Return the [x, y] coordinate for the center point of the cell that contains the specified text.  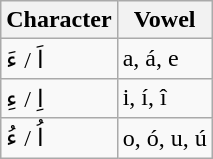
اِ / ءِ [59, 98]
a, á, e [164, 59]
Character [59, 20]
o, ó, u, ú [164, 138]
اُ / ءُ [59, 138]
Vowel [164, 20]
اَ / ءَ [59, 59]
i, í, î [164, 98]
